Pinpoint the cell where the given text exists, returning its [x, y] midpoint coordinate. 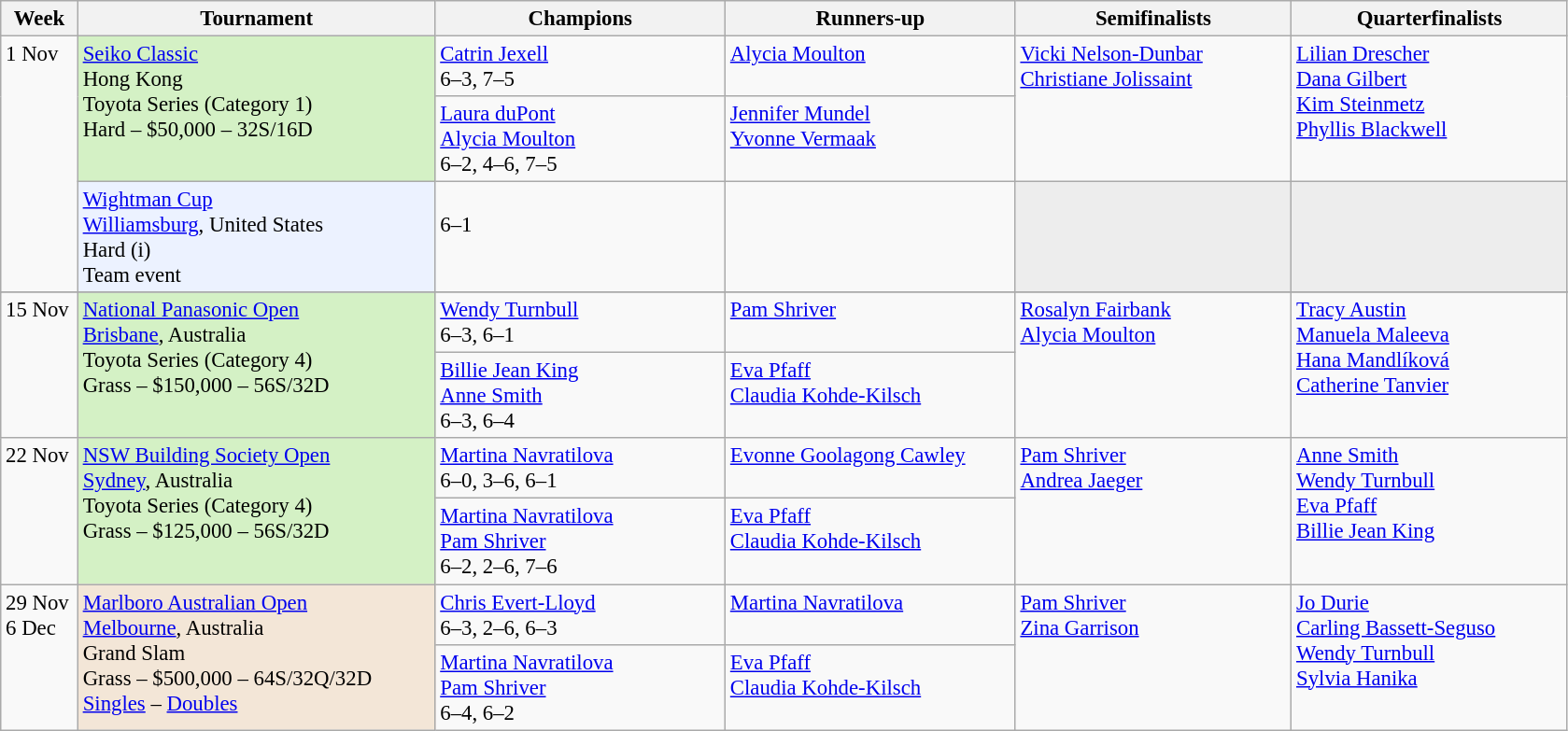
Martina Navratilova [870, 614]
29 Nov6 Dec [39, 657]
Pam Shriver Zina Garrison [1153, 657]
Jo Durie Carling Bassett-Seguso Wendy Turnbull Sylvia Hanika [1430, 657]
Laura duPont Alycia Moulton 6–2, 4–6, 7–5 [581, 139]
Anne Smith Wendy Turnbull Eva Pfaff Billie Jean King [1430, 512]
Week [39, 19]
Semifinalists [1153, 19]
Alycia Moulton [870, 67]
Champions [581, 19]
1 Nov [39, 164]
National Panasonic Open Brisbane, Australia Toyota Series (Category 4)Grass – $150,000 – 56S/32D [256, 365]
Pam Shriver [870, 323]
Billie Jean King Anne Smith 6–3, 6–4 [581, 396]
Marlboro Australian Open Melbourne, Australia Grand SlamGrass – $500,000 – 64S/32Q/32D Singles – Doubles [256, 657]
Rosalyn Fairbank Alycia Moulton [1153, 365]
Martina Navratilova Pam Shriver 6–2, 2–6, 7–6 [581, 541]
NSW Building Society Open Sydney, Australia Toyota Series (Category 4)Grass – $125,000 – 56S/32D [256, 512]
Tracy Austin Manuela Maleeva Hana Mandlíková Catherine Tanvier [1430, 365]
Jennifer Mundel Yvonne Vermaak [870, 139]
Martina Navratilova Pam Shriver 6–4, 6–2 [581, 687]
Tournament [256, 19]
15 Nov [39, 365]
Evonne Goolagong Cawley [870, 469]
Martina Navratilova 6–0, 3–6, 6–1 [581, 469]
Runners-up [870, 19]
Wightman Cup Williamsburg, United StatesHard (i)Team event [256, 237]
Vicki Nelson-Dunbar Christiane Jolissaint [1153, 109]
22 Nov [39, 512]
Chris Evert-Lloyd 6–3, 2–6, 6–3 [581, 614]
6–1 [581, 237]
Lilian Drescher Dana Gilbert Kim Steinmetz Phyllis Blackwell [1430, 109]
Pam Shriver Andrea Jaeger [1153, 512]
Seiko Classic Hong Kong Toyota Series (Category 1)Hard – $50,000 – 32S/16D [256, 109]
Catrin Jexell6–3, 7–5 [581, 67]
Wendy Turnbull 6–3, 6–1 [581, 323]
Quarterfinalists [1430, 19]
